Locate the cell with the specified text and output its (X, Y) center coordinate. 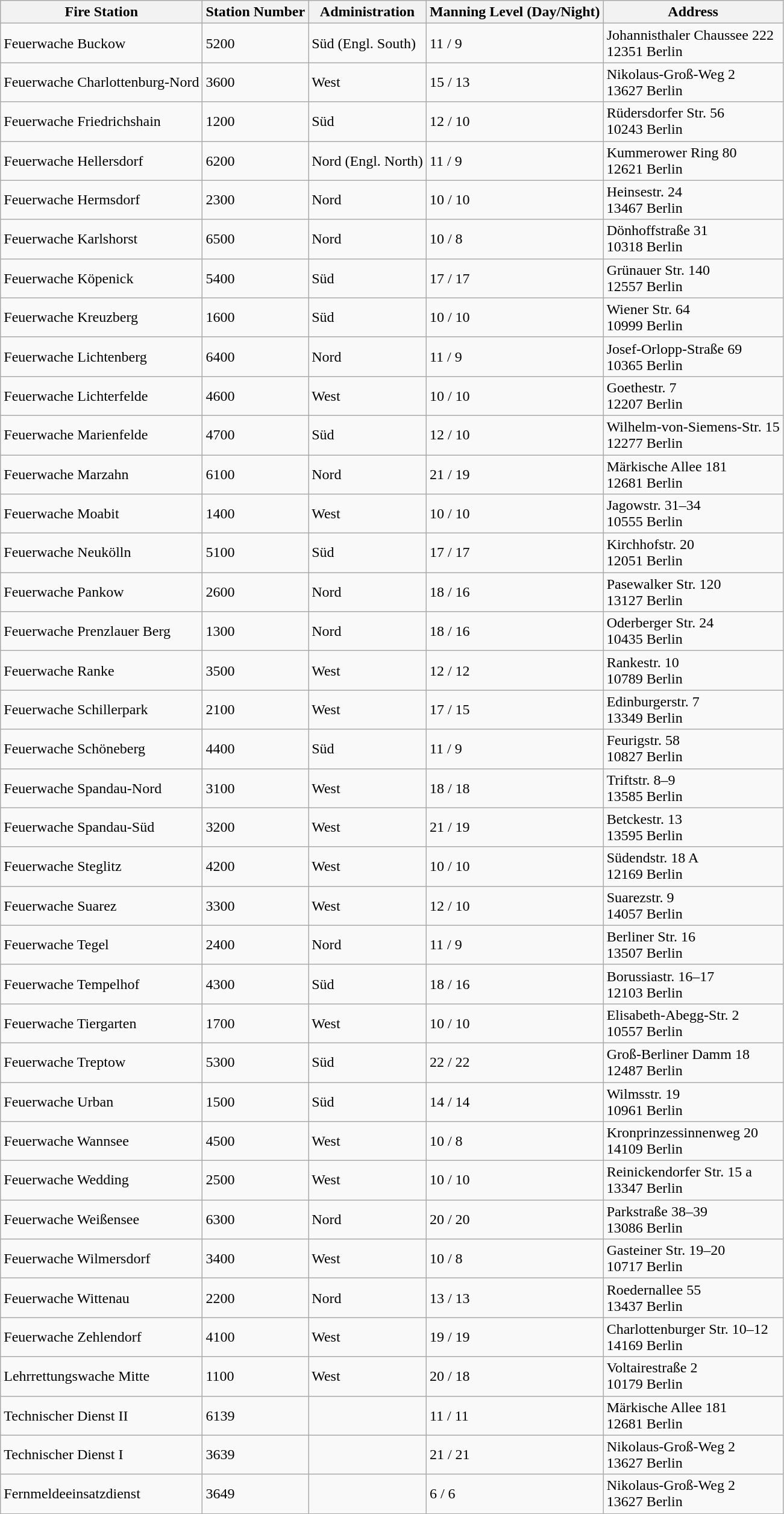
4700 (256, 435)
Gasteiner Str. 19–2010717 Berlin (693, 1258)
1200 (256, 122)
Feuerwache Buckow (101, 43)
Feuerwache Charlottenburg-Nord (101, 82)
Feuerwache Kreuzberg (101, 317)
Feuerwache Karlshorst (101, 239)
Feuerwache Lichtenberg (101, 357)
2400 (256, 945)
Süd (Engl. South) (368, 43)
3400 (256, 1258)
1500 (256, 1102)
4300 (256, 984)
Technischer Dienst I (101, 1455)
Kummerower Ring 8012621 Berlin (693, 160)
Feuerwache Weißensee (101, 1220)
Feuerwache Marzahn (101, 474)
6 / 6 (515, 1494)
15 / 13 (515, 82)
1400 (256, 514)
Roedernallee 5513437 Berlin (693, 1298)
20 / 18 (515, 1377)
Feuerwache Suarez (101, 905)
Feuerwache Hermsdorf (101, 200)
Parkstraße 38–3913086 Berlin (693, 1220)
12 / 12 (515, 670)
3600 (256, 82)
22 / 22 (515, 1062)
Dönhoffstraße 3110318 Berlin (693, 239)
Groß-Berliner Damm 1812487 Berlin (693, 1062)
18 / 18 (515, 788)
2500 (256, 1180)
Charlottenburger Str. 10–1214169 Berlin (693, 1337)
Feuerwache Ranke (101, 670)
4200 (256, 867)
Jagowstr. 31–3410555 Berlin (693, 514)
Josef-Orlopp-Straße 6910365 Berlin (693, 357)
Wilmsstr. 1910961 Berlin (693, 1102)
Voltairestraße 210179 Berlin (693, 1377)
1600 (256, 317)
Feuerwache Neukölln (101, 553)
Manning Level (Day/Night) (515, 12)
Berliner Str. 1613507 Berlin (693, 945)
Feuerwache Pankow (101, 592)
3200 (256, 827)
Grünauer Str. 14012557 Berlin (693, 278)
Feuerwache Schöneberg (101, 749)
Betckestr. 1313595 Berlin (693, 827)
3100 (256, 788)
Station Number (256, 12)
Nord (Engl. North) (368, 160)
2100 (256, 710)
2300 (256, 200)
4400 (256, 749)
6200 (256, 160)
Feuerwache Friedrichshain (101, 122)
Feuerwache Tiergarten (101, 1023)
11 / 11 (515, 1415)
Oderberger Str. 2410435 Berlin (693, 632)
4600 (256, 395)
Feuerwache Köpenick (101, 278)
Address (693, 12)
20 / 20 (515, 1220)
Wiener Str. 6410999 Berlin (693, 317)
5200 (256, 43)
Feuerwache Prenzlauer Berg (101, 632)
Pasewalker Str. 12013127 Berlin (693, 592)
Feuerwache Tempelhof (101, 984)
Feuerwache Hellersdorf (101, 160)
19 / 19 (515, 1337)
1300 (256, 632)
Fire Station (101, 12)
Borussiastr. 16–1712103 Berlin (693, 984)
Edinburgerstr. 713349 Berlin (693, 710)
Rankestr. 1010789 Berlin (693, 670)
Elisabeth-Abegg-Str. 210557 Berlin (693, 1023)
Feurigstr. 5810827 Berlin (693, 749)
Feuerwache Zehlendorf (101, 1337)
Feuerwache Wannsee (101, 1142)
Feuerwache Tegel (101, 945)
Feuerwache Spandau-Nord (101, 788)
Heinsestr. 2413467 Berlin (693, 200)
Goethestr. 712207 Berlin (693, 395)
14 / 14 (515, 1102)
Kronprinzessinnenweg 2014109 Berlin (693, 1142)
Wilhelm-von-Siemens-Str. 1512277 Berlin (693, 435)
6400 (256, 357)
5300 (256, 1062)
3500 (256, 670)
Feuerwache Spandau-Süd (101, 827)
Feuerwache Schillerpark (101, 710)
Administration (368, 12)
Feuerwache Lichterfelde (101, 395)
Feuerwache Wedding (101, 1180)
5100 (256, 553)
Lehrrettungswache Mitte (101, 1377)
3639 (256, 1455)
2600 (256, 592)
Reinickendorfer Str. 15 a13347 Berlin (693, 1180)
6139 (256, 1415)
Feuerwache Wittenau (101, 1298)
21 / 21 (515, 1455)
Suarezstr. 914057 Berlin (693, 905)
Triftstr. 8–913585 Berlin (693, 788)
17 / 15 (515, 710)
Technischer Dienst II (101, 1415)
Feuerwache Moabit (101, 514)
6500 (256, 239)
13 / 13 (515, 1298)
Fernmeldeeinsatzdienst (101, 1494)
3300 (256, 905)
Südendstr. 18 A12169 Berlin (693, 867)
Feuerwache Wilmersdorf (101, 1258)
1100 (256, 1377)
4100 (256, 1337)
2200 (256, 1298)
6100 (256, 474)
Feuerwache Treptow (101, 1062)
Kirchhofstr. 2012051 Berlin (693, 553)
Rüdersdorfer Str. 5610243 Berlin (693, 122)
1700 (256, 1023)
Feuerwache Steglitz (101, 867)
Feuerwache Urban (101, 1102)
4500 (256, 1142)
Johannisthaler Chaussee 22212351 Berlin (693, 43)
5400 (256, 278)
3649 (256, 1494)
Feuerwache Marienfelde (101, 435)
6300 (256, 1220)
